Determine the [X, Y] coordinate at the center of the cell enclosing the given text.  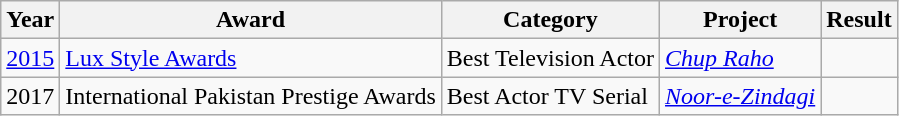
Project [740, 20]
Best Actor TV Serial [550, 96]
2017 [30, 96]
Lux Style Awards [250, 58]
International Pakistan Prestige Awards [250, 96]
2015 [30, 58]
Award [250, 20]
Best Television Actor [550, 58]
Chup Raho [740, 58]
Category [550, 20]
Noor-e-Zindagi [740, 96]
Year [30, 20]
Result [859, 20]
